Scan for the cell matching the given text and deliver its (x, y) coordinate at center. 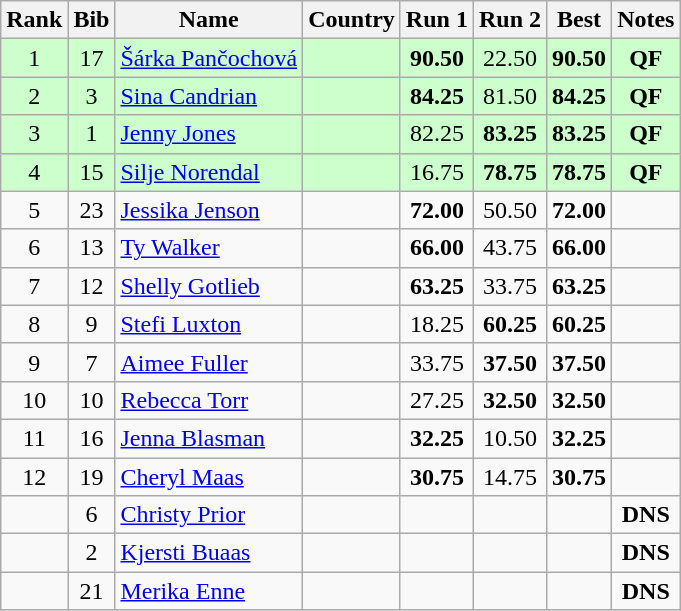
27.25 (436, 400)
Notes (646, 20)
Christy Prior (209, 515)
Run 2 (510, 20)
21 (92, 591)
15 (92, 172)
Jenna Blasman (209, 438)
Country (352, 20)
81.50 (510, 96)
Stefi Luxton (209, 324)
Silje Norendal (209, 172)
Run 1 (436, 20)
5 (34, 210)
Name (209, 20)
11 (34, 438)
Rebecca Torr (209, 400)
Best (580, 20)
8 (34, 324)
Rank (34, 20)
4 (34, 172)
17 (92, 58)
22.50 (510, 58)
23 (92, 210)
Jessika Jenson (209, 210)
Bib (92, 20)
Jenny Jones (209, 134)
Merika Enne (209, 591)
Kjersti Buaas (209, 553)
Sina Candrian (209, 96)
82.25 (436, 134)
Šárka Pančochová (209, 58)
13 (92, 248)
16.75 (436, 172)
10.50 (510, 438)
16 (92, 438)
Aimee Fuller (209, 362)
Cheryl Maas (209, 477)
18.25 (436, 324)
Ty Walker (209, 248)
14.75 (510, 477)
Shelly Gotlieb (209, 286)
43.75 (510, 248)
19 (92, 477)
50.50 (510, 210)
